Output the (X, Y) coordinate of the center of the cell containing the given text.  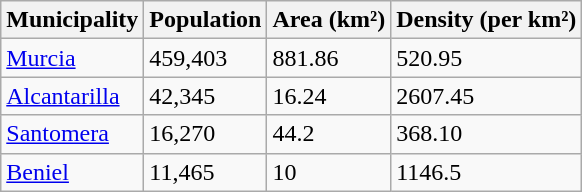
Population (206, 20)
Municipality (72, 20)
Alcantarilla (72, 96)
16.24 (329, 96)
10 (329, 172)
1146.5 (486, 172)
Density (per km²) (486, 20)
11,465 (206, 172)
42,345 (206, 96)
Area (km²) (329, 20)
459,403 (206, 58)
16,270 (206, 134)
520.95 (486, 58)
368.10 (486, 134)
Beniel (72, 172)
Santomera (72, 134)
881.86 (329, 58)
44.2 (329, 134)
Murcia (72, 58)
2607.45 (486, 96)
